Scan for the cell matching the given text and deliver its [X, Y] coordinate at center. 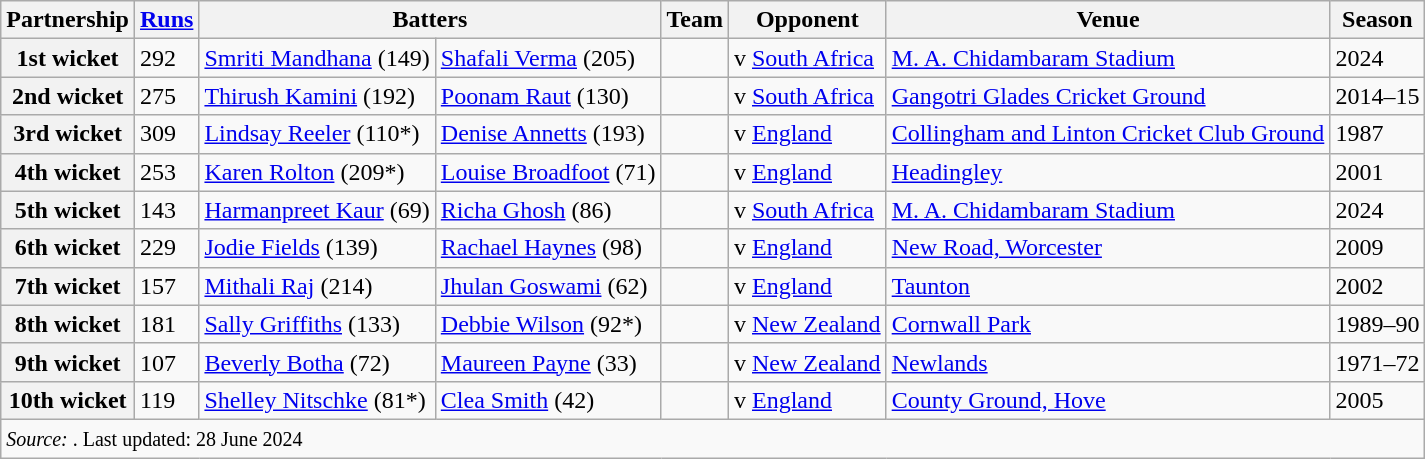
107 [166, 362]
4th wicket [68, 172]
Jhulan Goswami (62) [548, 286]
8th wicket [68, 324]
New Road, Worcester [1108, 248]
5th wicket [68, 210]
Shelley Nitschke (81*) [317, 400]
275 [166, 96]
Collingham and Linton Cricket Club Ground [1108, 134]
Denise Annetts (193) [548, 134]
Mithali Raj (214) [317, 286]
229 [166, 248]
Debbie Wilson (92*) [548, 324]
Batters [430, 20]
Venue [1108, 20]
Partnership [68, 20]
Karen Rolton (209*) [317, 172]
Clea Smith (42) [548, 400]
1989–90 [1378, 324]
Gangotri Glades Cricket Ground [1108, 96]
Rachael Haynes (98) [548, 248]
309 [166, 134]
3rd wicket [68, 134]
Smriti Mandhana (149) [317, 58]
Season [1378, 20]
2014–15 [1378, 96]
Jodie Fields (139) [317, 248]
Source: . Last updated: 28 June 2024 [713, 438]
Headingley [1108, 172]
Sally Griffiths (133) [317, 324]
2002 [1378, 286]
Poonam Raut (130) [548, 96]
County Ground, Hove [1108, 400]
2001 [1378, 172]
Cornwall Park [1108, 324]
Harmanpreet Kaur (69) [317, 210]
Opponent [807, 20]
Beverly Botha (72) [317, 362]
2009 [1378, 248]
157 [166, 286]
253 [166, 172]
Taunton [1108, 286]
2005 [1378, 400]
1971–72 [1378, 362]
9th wicket [68, 362]
1987 [1378, 134]
119 [166, 400]
1st wicket [68, 58]
6th wicket [68, 248]
Lindsay Reeler (110*) [317, 134]
2nd wicket [68, 96]
Team [695, 20]
10th wicket [68, 400]
Thirush Kamini (192) [317, 96]
Richa Ghosh (86) [548, 210]
Louise Broadfoot (71) [548, 172]
143 [166, 210]
181 [166, 324]
Maureen Payne (33) [548, 362]
292 [166, 58]
Newlands [1108, 362]
7th wicket [68, 286]
Shafali Verma (205) [548, 58]
Runs [166, 20]
